Search for the cell housing the specified text and yield its (X, Y) center coordinate. 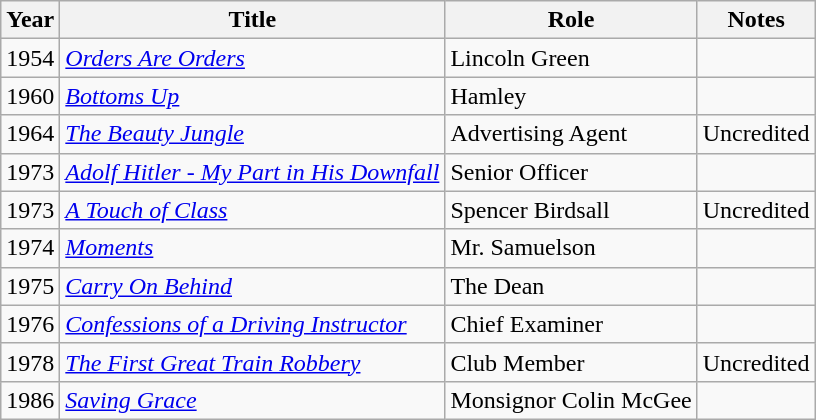
Lincoln Green (571, 58)
Adolf Hitler - My Part in His Downfall (252, 172)
1978 (30, 362)
Notes (756, 20)
The Dean (571, 286)
A Touch of Class (252, 210)
The Beauty Jungle (252, 134)
1976 (30, 324)
Bottoms Up (252, 96)
Chief Examiner (571, 324)
Monsignor Colin McGee (571, 400)
Advertising Agent (571, 134)
1975 (30, 286)
Orders Are Orders (252, 58)
1960 (30, 96)
1964 (30, 134)
Title (252, 20)
1954 (30, 58)
Year (30, 20)
Club Member (571, 362)
Mr. Samuelson (571, 248)
Hamley (571, 96)
The First Great Train Robbery (252, 362)
1974 (30, 248)
Saving Grace (252, 400)
Senior Officer (571, 172)
1986 (30, 400)
Role (571, 20)
Spencer Birdsall (571, 210)
Moments (252, 248)
Confessions of a Driving Instructor (252, 324)
Carry On Behind (252, 286)
